Determine the [x, y] coordinate at the center of the cell enclosing the given text.  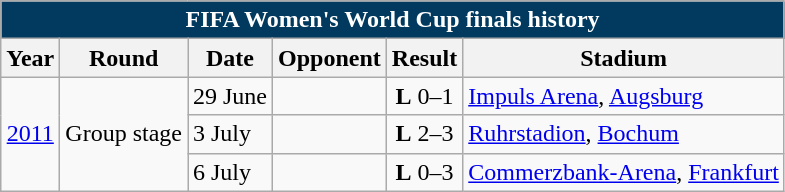
29 June [230, 96]
Commerzbank-Arena, Frankfurt [624, 172]
Group stage [124, 134]
Ruhrstadion, Bochum [624, 134]
Year [30, 58]
Opponent [330, 58]
L 0–1 [424, 96]
2011 [30, 134]
Result [424, 58]
Impuls Arena, Augsburg [624, 96]
Stadium [624, 58]
L 0–3 [424, 172]
FIFA Women's World Cup finals history [393, 20]
L 2–3 [424, 134]
Round [124, 58]
Date [230, 58]
6 July [230, 172]
3 July [230, 134]
